Extract the [X, Y] coordinate from the center of the cell holding the provided text.  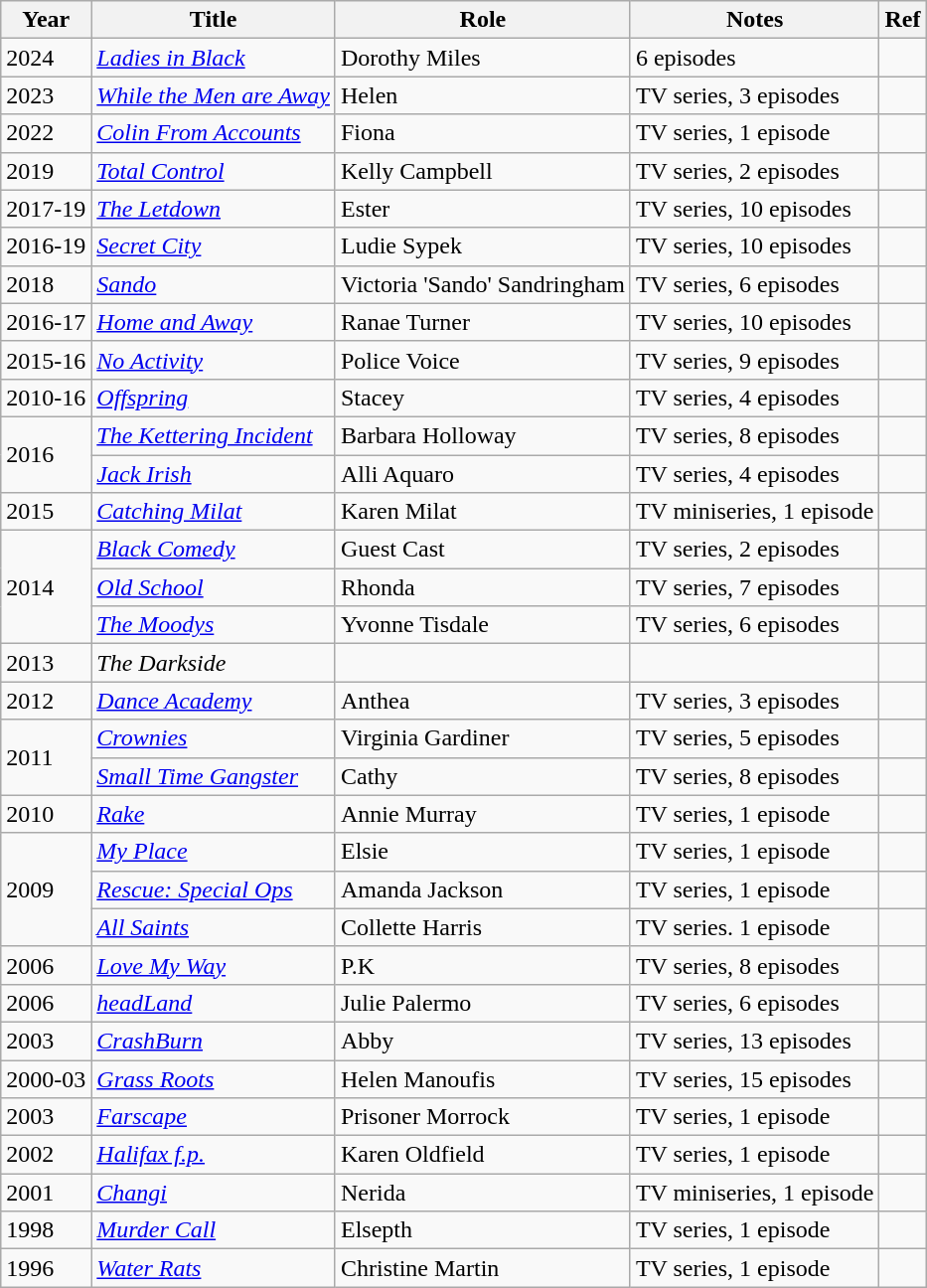
Rhonda [483, 587]
Cathy [483, 776]
Role [483, 20]
Christine Martin [483, 1268]
Karen Milat [483, 512]
Amanda Jackson [483, 889]
2015-16 [46, 360]
2010 [46, 814]
Guest Cast [483, 550]
Rescue: Special Ops [214, 889]
Love My Way [214, 965]
Total Control [214, 171]
CrashBurn [214, 1041]
Alli Aquaro [483, 474]
TV series, 5 episodes [755, 738]
2010-16 [46, 398]
Home and Away [214, 322]
Helen [483, 95]
Offspring [214, 398]
Karen Oldfield [483, 1155]
Ester [483, 209]
The Moodys [214, 625]
2016-17 [46, 322]
While the Men are Away [214, 95]
2024 [46, 58]
2013 [46, 663]
Helen Manoufis [483, 1078]
Farscape [214, 1117]
2019 [46, 171]
Grass Roots [214, 1078]
Virginia Gardiner [483, 738]
Halifax f.p. [214, 1155]
Nerida [483, 1193]
Elsie [483, 852]
Abby [483, 1041]
Ladies in Black [214, 58]
1998 [46, 1230]
TV series, 15 episodes [755, 1078]
Murder Call [214, 1230]
TV series, 9 episodes [755, 360]
Old School [214, 587]
Ludie Sypek [483, 246]
Rake [214, 814]
My Place [214, 852]
Police Voice [483, 360]
TV series, 7 episodes [755, 587]
The Kettering Incident [214, 435]
2000-03 [46, 1078]
2023 [46, 95]
Barbara Holloway [483, 435]
TV series. 1 episode [755, 927]
2015 [46, 512]
All Saints [214, 927]
No Activity [214, 360]
Dorothy Miles [483, 58]
2012 [46, 701]
Colin From Accounts [214, 133]
Julie Palermo [483, 1003]
2011 [46, 757]
2002 [46, 1155]
Ranae Turner [483, 322]
Water Rats [214, 1268]
Prisoner Morrock [483, 1117]
Crownies [214, 738]
P.K [483, 965]
Black Comedy [214, 550]
6 episodes [755, 58]
Dance Academy [214, 701]
Changi [214, 1193]
Year [46, 20]
Ref [902, 20]
Yvonne Tisdale [483, 625]
Kelly Campbell [483, 171]
Catching Milat [214, 512]
2018 [46, 284]
2016-19 [46, 246]
Collette Harris [483, 927]
2022 [46, 133]
Annie Murray [483, 814]
Anthea [483, 701]
Victoria 'Sando' Sandringham [483, 284]
Fiona [483, 133]
TV series, 13 episodes [755, 1041]
1996 [46, 1268]
2001 [46, 1193]
2016 [46, 454]
Small Time Gangster [214, 776]
Stacey [483, 398]
Elsepth [483, 1230]
Secret City [214, 246]
2017-19 [46, 209]
Title [214, 20]
Jack Irish [214, 474]
Sando [214, 284]
Notes [755, 20]
headLand [214, 1003]
The Letdown [214, 209]
2009 [46, 889]
The Darkside [214, 663]
2014 [46, 587]
